Identify which cell holds the provided text, then report its (x, y) central coordinate. 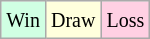
Win (24, 20)
Draw (72, 20)
Loss (126, 20)
